Pinpoint the cell where the given text exists, returning its [x, y] midpoint coordinate. 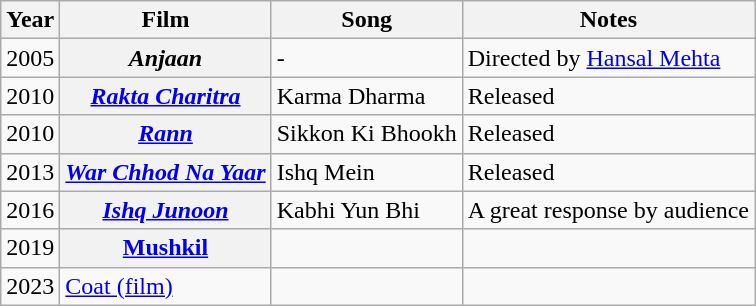
2023 [30, 286]
Mushkil [166, 248]
Karma Dharma [366, 96]
Kabhi Yun Bhi [366, 210]
Anjaan [166, 58]
Coat (film) [166, 286]
Rann [166, 134]
2016 [30, 210]
Sikkon Ki Bhookh [366, 134]
Song [366, 20]
2013 [30, 172]
2019 [30, 248]
Ishq Mein [366, 172]
- [366, 58]
Ishq Junoon [166, 210]
Year [30, 20]
War Chhod Na Yaar [166, 172]
A great response by audience [608, 210]
Notes [608, 20]
Film [166, 20]
Rakta Charitra [166, 96]
Directed by Hansal Mehta [608, 58]
2005 [30, 58]
